Detect which cell encompasses the target text, then output its (x, y) center coordinate. 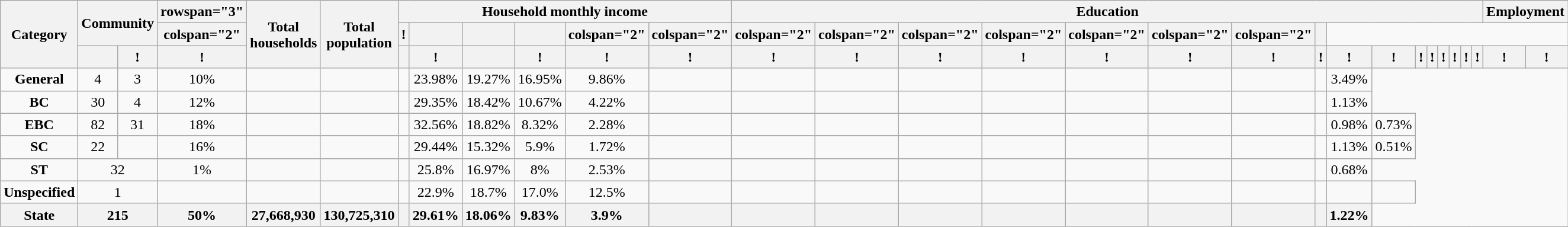
5.9% (540, 147)
16.97% (488, 170)
0.68% (1349, 170)
1.72% (606, 147)
32 (118, 170)
18.7% (488, 192)
31 (137, 124)
29.44% (436, 147)
22 (98, 147)
0.98% (1349, 124)
Unspecified (39, 192)
32.56% (436, 124)
General (39, 79)
Category (39, 34)
SC (39, 147)
16.95% (540, 79)
29.35% (436, 102)
Community (118, 23)
12% (203, 102)
18.82% (488, 124)
22.9% (436, 192)
10% (203, 79)
3.9% (606, 215)
29.61% (436, 215)
BC (39, 102)
12.5% (606, 192)
18.42% (488, 102)
1 (118, 192)
Total households (284, 34)
Employment (1525, 12)
rowspan="3" (203, 12)
18% (203, 124)
0.51% (1394, 147)
30 (98, 102)
State (39, 215)
50% (203, 215)
19.27% (488, 79)
EBC (39, 124)
27,668,930 (284, 215)
1.22% (1349, 215)
0.73% (1394, 124)
3 (137, 79)
2.53% (606, 170)
Total population (359, 34)
23.98% (436, 79)
17.0% (540, 192)
9.86% (606, 79)
9.83% (540, 215)
82 (98, 124)
4.22% (606, 102)
16% (203, 147)
1% (203, 170)
2.28% (606, 124)
8.32% (540, 124)
8% (540, 170)
Education (1107, 12)
10.67% (540, 102)
3.49% (1349, 79)
ST (39, 170)
18.06% (488, 215)
15.32% (488, 147)
Household monthly income (565, 12)
25.8% (436, 170)
215 (118, 215)
130,725,310 (359, 215)
